For the text-containing cell, return its midpoint in (x, y) coordinate format. 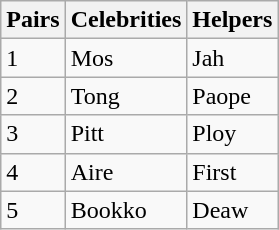
5 (33, 210)
4 (33, 172)
Mos (126, 58)
Tong (126, 96)
Celebrities (126, 20)
2 (33, 96)
Aire (126, 172)
1 (33, 58)
Ploy (232, 134)
Pairs (33, 20)
Pitt (126, 134)
Bookko (126, 210)
3 (33, 134)
First (232, 172)
Helpers (232, 20)
Paope (232, 96)
Deaw (232, 210)
Jah (232, 58)
